Output the (x, y) coordinate of the center of the cell containing the given text.  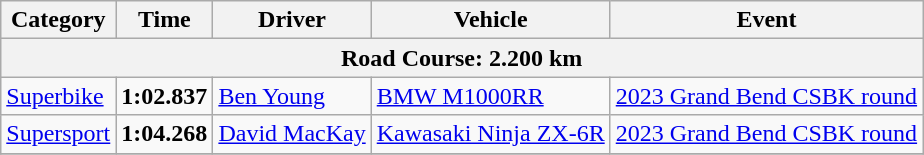
Superbike (58, 96)
Event (766, 20)
Road Course: 2.200 km (462, 58)
1:02.837 (164, 96)
David MacKay (292, 134)
Ben Young (292, 96)
Kawasaki Ninja ZX-6R (490, 134)
BMW M1000RR (490, 96)
1:04.268 (164, 134)
Time (164, 20)
Category (58, 20)
Vehicle (490, 20)
Driver (292, 20)
Supersport (58, 134)
